Find where the given text appears and provide that cell's center as (x, y) coordinate. 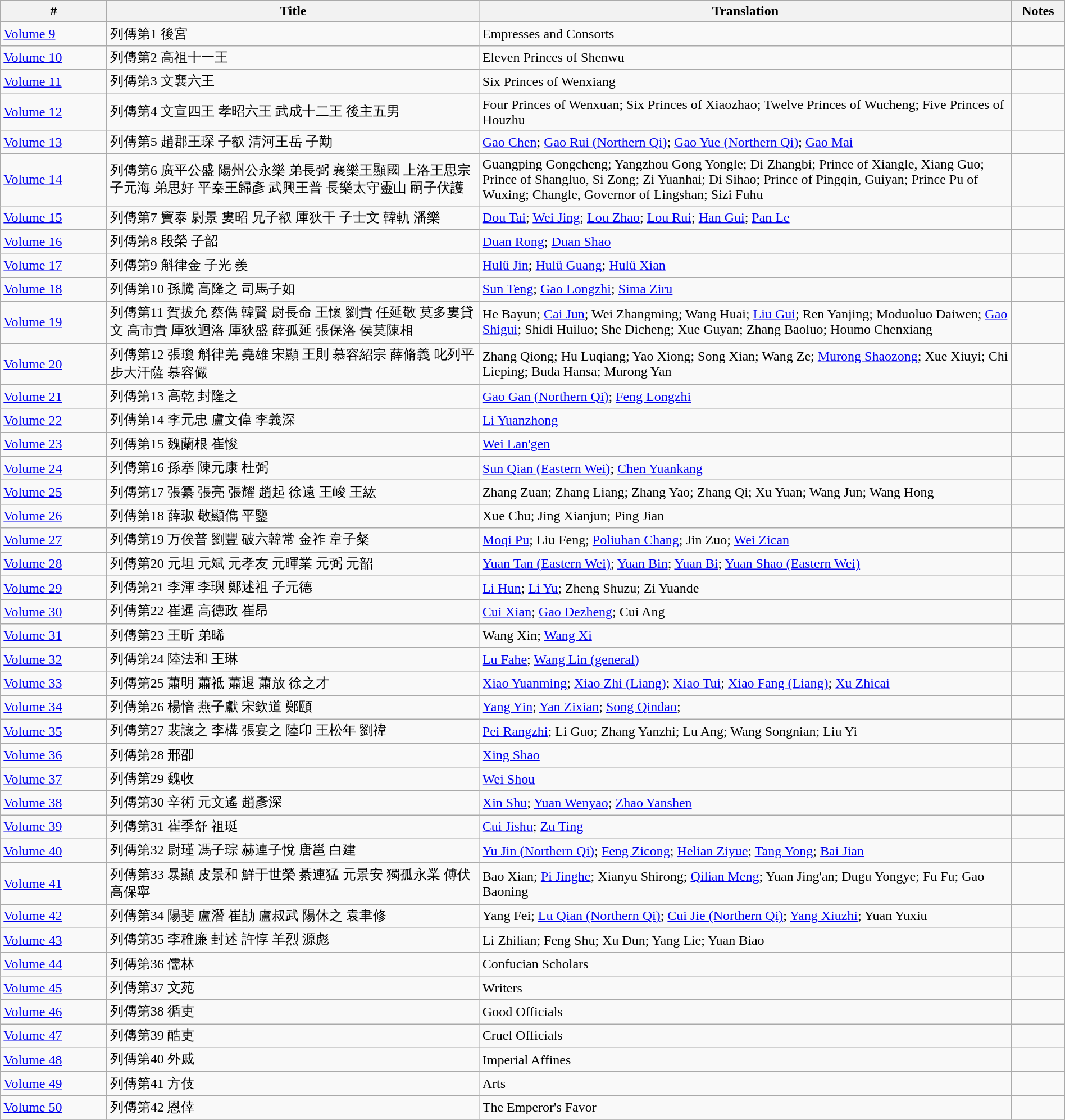
Moqi Pu; Liu Feng; Poliuhan Chang; Jin Zuo; Wei Zican (745, 540)
Good Officials (745, 1012)
Lu Fahe; Wang Lin (general) (745, 659)
# (54, 11)
列傳第41 方伎 (293, 1084)
列傳第21 李渾 李璵 鄭述祖 子元德 (293, 588)
Volume 41 (54, 884)
列傳第5 趙郡王琛 子叡 清河王岳 子勱 (293, 143)
Gao Chen; Gao Rui (Northern Qi); Gao Yue (Northern Qi); Gao Mai (745, 143)
Volume 37 (54, 780)
列傳第16 孫搴 陳元康 杜弼 (293, 468)
Arts (745, 1084)
Li Hun; Li Yu; Zheng Shuzu; Zi Yuande (745, 588)
列傳第26 楊愔 燕子獻 宋欽道 鄭頤 (293, 708)
Li Yuanzhong (745, 420)
Volume 27 (54, 540)
Yuan Tan (Eastern Wei); Yuan Bin; Yuan Bi; Yuan Shao (Eastern Wei) (745, 564)
列傳第11 賀拔允 蔡儁 韓賢 尉長命 王懷 劉貴 任延敬 莫多婁貸文 高市貴 厙狄迴洛 厙狄盛 薛孤延 張保洛 侯莫陳相 (293, 322)
Empresses and Consorts (745, 34)
Zhang Zuan; Zhang Liang; Zhang Yao; Zhang Qi; Xu Yuan; Wang Jun; Wang Hong (745, 492)
Volume 34 (54, 708)
Title (293, 11)
Volume 30 (54, 612)
Volume 48 (54, 1059)
Imperial Affines (745, 1059)
列傳第13 高乾 封隆之 (293, 397)
Xue Chu; Jing Xianjun; Ping Jian (745, 516)
列傳第7 竇泰 尉景 婁昭 兄子叡 厙狄干 子士文 韓軌 潘樂 (293, 218)
Volume 42 (54, 917)
Eleven Princes of Shenwu (745, 57)
Zhang Qiong; Hu Luqiang; Yao Xiong; Song Xian; Wang Ze; Murong Shaozong; Xue Xiuyi; Chi Lieping; Buda Hansa; Murong Yan (745, 363)
列傳第25 蕭明 蕭祗 蕭退 蕭放 徐之才 (293, 683)
列傳第17 張纂 張亮 張耀 趙起 徐遠 王峻 王紘 (293, 492)
Volume 43 (54, 940)
Volume 49 (54, 1084)
列傳第24 陸法和 王琳 (293, 659)
Volume 21 (54, 397)
列傳第28 邢卲 (293, 755)
列傳第9 斛律金 子光 羨 (293, 265)
列傳第40 外戚 (293, 1059)
Volume 11 (54, 82)
列傳第2 高祖十一王 (293, 57)
列傳第38 循吏 (293, 1012)
列傳第29 魏收 (293, 780)
Duan Rong; Duan Shao (745, 242)
Four Princes of Wenxuan; Six Princes of Xiaozhao; Twelve Princes of Wucheng; Five Princes of Houzhu (745, 111)
Volume 22 (54, 420)
列傳第4 文宣四王 孝昭六王 武成十二王 後主五男 (293, 111)
Yang Yin; Yan Zixian; Song Qindao; (745, 708)
Volume 10 (54, 57)
列傳第10 孫騰 高隆之 司馬子如 (293, 290)
Volume 16 (54, 242)
Wei Shou (745, 780)
Cui Jishu; Zu Ting (745, 827)
列傳第35 李稚廉 封述 許惇 羊烈 源彪 (293, 940)
列傳第23 王昕 弟晞 (293, 636)
列傳第8 段榮 子韶 (293, 242)
Volume 39 (54, 827)
列傳第18 薛琡 敬顯儁 平鑒 (293, 516)
Xing Shao (745, 755)
Volume 40 (54, 850)
Gao Gan (Northern Qi); Feng Longzhi (745, 397)
列傳第6 廣平公盛 陽州公永樂 弟長弼 襄樂王顯國 上洛王思宗 子元海 弟思好 平秦王歸彥 武興王普 長樂太守靈山 嗣子伏護 (293, 180)
Volume 12 (54, 111)
Volume 17 (54, 265)
列傳第34 陽斐 盧潛 崔劼 盧叔武 陽休之 袁聿修 (293, 917)
Hulü Jin; Hulü Guang; Hulü Xian (745, 265)
Volume 38 (54, 803)
Volume 25 (54, 492)
Sun Qian (Eastern Wei); Chen Yuankang (745, 468)
Volume 35 (54, 731)
列傳第20 元坦 元斌 元孝友 元暉業 元弼 元韶 (293, 564)
Li Zhilian; Feng Shu; Xu Dun; Yang Lie; Yuan Biao (745, 940)
Volume 18 (54, 290)
列傳第32 尉瑾 馮子琮 赫連子悅 唐邕 白建 (293, 850)
列傳第39 酷吏 (293, 1036)
Volume 47 (54, 1036)
Cruel Officials (745, 1036)
Translation (745, 11)
Volume 33 (54, 683)
列傳第27 裴讓之 李構 張宴之 陸卬 王松年 劉禕 (293, 731)
Volume 14 (54, 180)
Xin Shu; Yuan Wenyao; Zhao Yanshen (745, 803)
Volume 32 (54, 659)
Bao Xian; Pi Jinghe; Xianyu Shirong; Qilian Meng; Yuan Jing'an; Dugu Yongye; Fu Fu; Gao Baoning (745, 884)
列傳第14 李元忠 盧文偉 李義深 (293, 420)
列傳第31 崔季舒 祖珽 (293, 827)
列傳第37 文苑 (293, 989)
Writers (745, 989)
列傳第33 暴顯 皮景和 鮮于世榮 綦連猛 元景安 獨孤永業 傅伏 高保寧 (293, 884)
列傳第19 万俟普 劉豐 破六韓常 金祚 韋子粲 (293, 540)
Pei Rangzhi; Li Guo; Zhang Yanzhi; Lu Ang; Wang Songnian; Liu Yi (745, 731)
Dou Tai; Wei Jing; Lou Zhao; Lou Rui; Han Gui; Pan Le (745, 218)
Volume 23 (54, 445)
Volume 13 (54, 143)
Yang Fei; Lu Qian (Northern Qi); Cui Jie (Northern Qi); Yang Xiuzhi; Yuan Yuxiu (745, 917)
列傳第3 文襄六王 (293, 82)
列傳第12 張瓊 斛律羌 堯雄 宋顯 王則 慕容紹宗 薛脩義 叱列平 步大汗薩 慕容儼 (293, 363)
Sun Teng; Gao Longzhi; Sima Ziru (745, 290)
Wei Lan'gen (745, 445)
Cui Xian; Gao Dezheng; Cui Ang (745, 612)
Wang Xin; Wang Xi (745, 636)
Yu Jin (Northern Qi); Feng Zicong; Helian Ziyue; Tang Yong; Bai Jian (745, 850)
Six Princes of Wenxiang (745, 82)
Volume 29 (54, 588)
Volume 45 (54, 989)
Volume 19 (54, 322)
Volume 24 (54, 468)
Volume 31 (54, 636)
Volume 9 (54, 34)
The Emperor's Favor (745, 1108)
列傳第1 後宮 (293, 34)
Xiao Yuanming; Xiao Zhi (Liang); Xiao Tui; Xiao Fang (Liang); Xu Zhicai (745, 683)
Confucian Scholars (745, 964)
Volume 15 (54, 218)
Volume 28 (54, 564)
Volume 44 (54, 964)
Volume 36 (54, 755)
Volume 20 (54, 363)
列傳第36 儒林 (293, 964)
Volume 50 (54, 1108)
Notes (1038, 11)
Volume 26 (54, 516)
列傳第22 崔暹 高德政 崔昂 (293, 612)
列傳第42 恩倖 (293, 1108)
列傳第15 魏蘭根 崔悛 (293, 445)
列傳第30 辛術 元文遙 趙彥深 (293, 803)
Volume 46 (54, 1012)
